Return the (x, y) coordinate for the center point of the cell that contains the specified text.  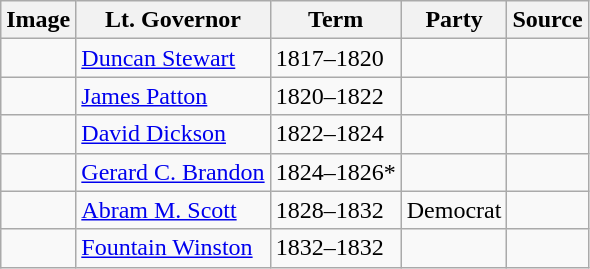
Lt. Governor (173, 20)
Gerard C. Brandon (173, 172)
Duncan Stewart (173, 58)
1822–1824 (336, 134)
Democrat (454, 210)
1817–1820 (336, 58)
Abram M. Scott (173, 210)
Term (336, 20)
David Dickson (173, 134)
1832–1832 (336, 248)
1828–1832 (336, 210)
Image (38, 20)
James Patton (173, 96)
Source (548, 20)
Party (454, 20)
1824–1826* (336, 172)
1820–1822 (336, 96)
Fountain Winston (173, 248)
